Scan for the cell matching the given text and deliver its (x, y) coordinate at center. 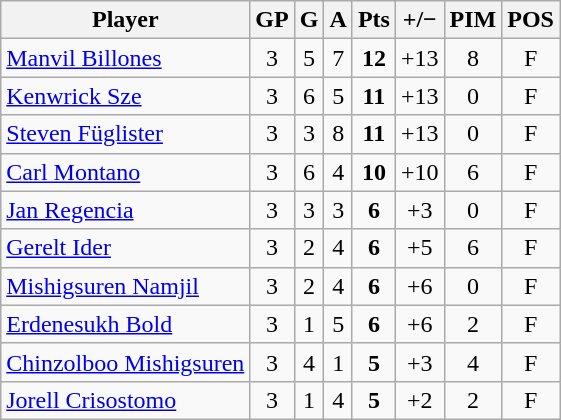
Jorell Crisostomo (126, 400)
Pts (374, 20)
7 (338, 58)
Chinzolboo Mishigsuren (126, 362)
Jan Regencia (126, 210)
10 (374, 172)
A (338, 20)
GP (272, 20)
+5 (420, 248)
Mishigsuren Namjil (126, 286)
Gerelt Ider (126, 248)
Erdenesukh Bold (126, 324)
+/− (420, 20)
PIM (473, 20)
12 (374, 58)
POS (531, 20)
+2 (420, 400)
Steven Füglister (126, 134)
Carl Montano (126, 172)
Kenwrick Sze (126, 96)
+10 (420, 172)
Player (126, 20)
Manvil Billones (126, 58)
G (309, 20)
